Return the (x, y) coordinate for the center point of the cell that contains the specified text.  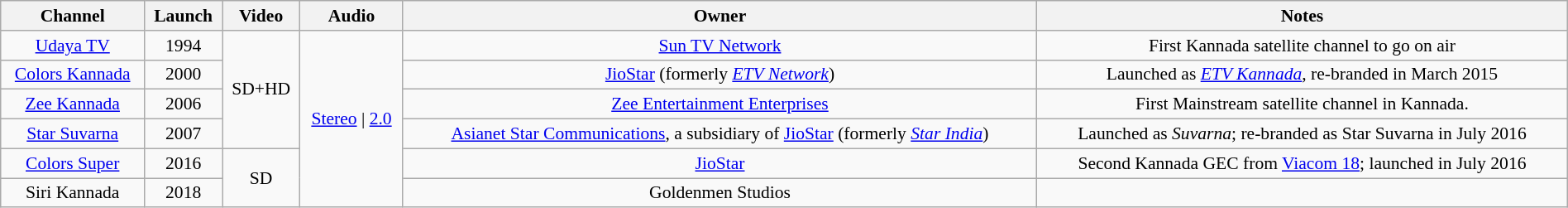
SD+HD (261, 89)
First Mainstream satellite channel in Kannada. (1303, 104)
Star Suvarna (73, 134)
SD (261, 177)
Launched as ETV Kannada, re-branded in March 2015 (1303, 75)
Sun TV Network (719, 46)
Colors Super (73, 163)
Audio (352, 16)
Zee Kannada (73, 104)
Siri Kannada (73, 193)
Video (261, 16)
Launched as Suvarna; re-branded as Star Suvarna in July 2016 (1303, 134)
Udaya TV (73, 46)
2006 (184, 104)
Second Kannada GEC from Viacom 18; launched in July 2016 (1303, 163)
JioStar (719, 163)
Owner (719, 16)
Launch (184, 16)
2007 (184, 134)
1994 (184, 46)
Goldenmen Studios (719, 193)
2018 (184, 193)
Zee Entertainment Enterprises (719, 104)
2016 (184, 163)
Stereo | 2.0 (352, 119)
Asianet Star Communications, a subsidiary of JioStar (formerly Star India) (719, 134)
Channel (73, 16)
2000 (184, 75)
Notes (1303, 16)
Colors Kannada (73, 75)
First Kannada satellite channel to go on air (1303, 46)
JioStar (formerly ETV Network) (719, 75)
